Find where the given text appears and provide that cell's center as [X, Y] coordinate. 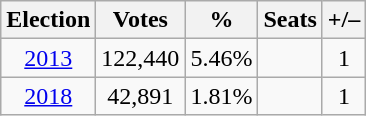
Seats [290, 20]
Election [48, 20]
Votes [140, 20]
1.81% [222, 96]
2018 [48, 96]
% [222, 20]
42,891 [140, 96]
122,440 [140, 58]
5.46% [222, 58]
2013 [48, 58]
+/– [344, 20]
